Locate the cell with the specified text and output its [X, Y] center coordinate. 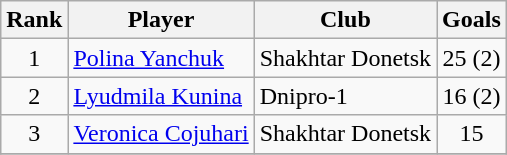
16 (2) [472, 96]
1 [34, 58]
15 [472, 134]
Polina Yanchuk [161, 58]
Goals [472, 20]
25 (2) [472, 58]
Dnipro-1 [345, 96]
2 [34, 96]
Club [345, 20]
Player [161, 20]
Lyudmila Kunina [161, 96]
Rank [34, 20]
3 [34, 134]
Veronica Cojuhari [161, 134]
